Extract the (x, y) coordinate from the center of the cell holding the provided text.  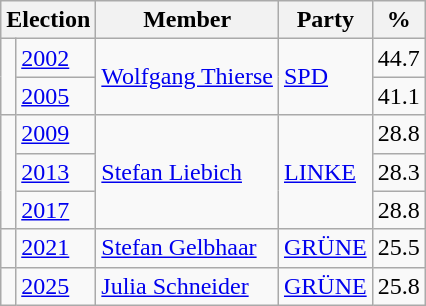
2009 (56, 134)
% (398, 20)
2005 (56, 96)
Election (48, 20)
2021 (56, 248)
Party (325, 20)
SPD (325, 77)
2017 (56, 210)
Stefan Liebich (188, 172)
25.8 (398, 286)
25.5 (398, 248)
Wolfgang Thierse (188, 77)
2002 (56, 58)
Stefan Gelbhaar (188, 248)
44.7 (398, 58)
LINKE (325, 172)
2013 (56, 172)
Julia Schneider (188, 286)
2025 (56, 286)
28.3 (398, 172)
41.1 (398, 96)
Member (188, 20)
